Identify which cell holds the provided text, then report its (x, y) central coordinate. 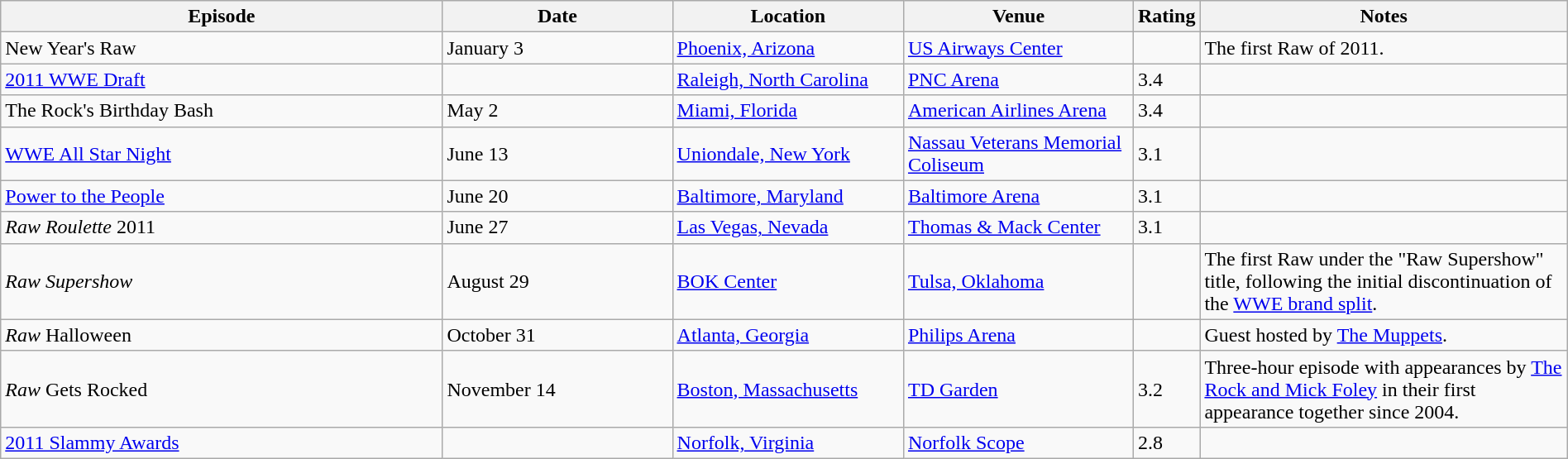
Miami, Florida (787, 111)
Baltimore, Maryland (787, 196)
Uniondale, New York (787, 154)
Notes (1384, 17)
TD Garden (1018, 389)
May 2 (557, 111)
June 13 (557, 154)
Location (787, 17)
Power to the People (222, 196)
June 20 (557, 196)
Boston, Massachusetts (787, 389)
Venue (1018, 17)
American Airlines Arena (1018, 111)
Norfolk, Virginia (787, 442)
2.8 (1167, 442)
Raw Roulette 2011 (222, 227)
PNC Arena (1018, 79)
The first Raw under the "Raw Supershow" title, following the initial discontinuation of the WWE brand split. (1384, 281)
Three-hour episode with appearances by The Rock and Mick Foley in their first appearance together since 2004. (1384, 389)
Tulsa, Oklahoma (1018, 281)
November 14 (557, 389)
WWE All Star Night (222, 154)
Nassau Veterans Memorial Coliseum (1018, 154)
Thomas & Mack Center (1018, 227)
Raw Supershow (222, 281)
3.2 (1167, 389)
2011 WWE Draft (222, 79)
Atlanta, Georgia (787, 335)
Raw Gets Rocked (222, 389)
US Airways Center (1018, 48)
The Rock's Birthday Bash (222, 111)
Baltimore Arena (1018, 196)
Raleigh, North Carolina (787, 79)
Norfolk Scope (1018, 442)
BOK Center (787, 281)
Philips Arena (1018, 335)
January 3 (557, 48)
2011 Slammy Awards (222, 442)
Guest hosted by The Muppets. (1384, 335)
New Year's Raw (222, 48)
October 31 (557, 335)
June 27 (557, 227)
August 29 (557, 281)
Date (557, 17)
The first Raw of 2011. (1384, 48)
Episode (222, 17)
Rating (1167, 17)
Phoenix, Arizona (787, 48)
Las Vegas, Nevada (787, 227)
Raw Halloween (222, 335)
